Capture the cell that displays the provided text and extract its [x, y] central coordinate. 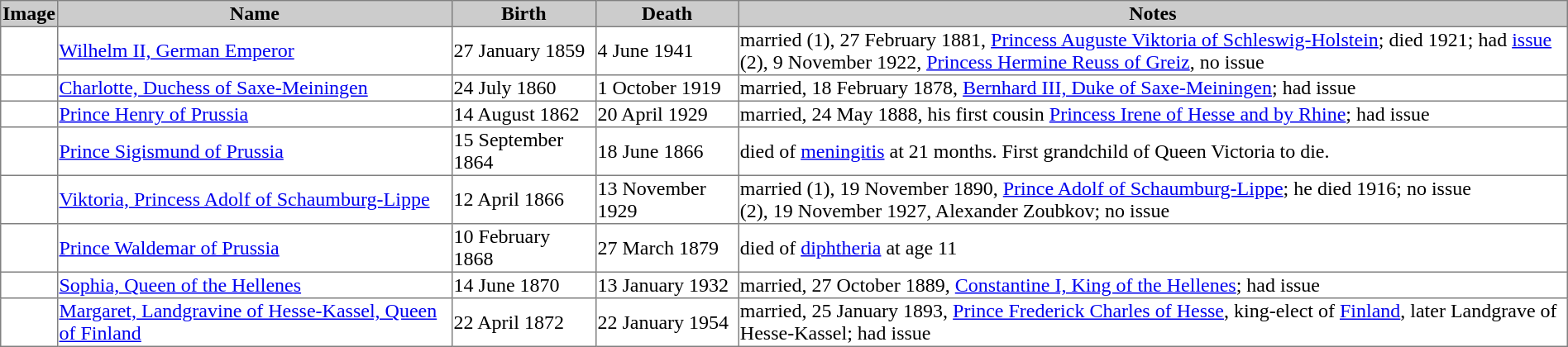
22 January 1954 [667, 322]
Image [29, 14]
13 January 1932 [667, 285]
married, 24 May 1888, his first cousin Princess Irene of Hesse and by Rhine; had issue [1153, 114]
Notes [1153, 14]
married, 25 January 1893, Prince Frederick Charles of Hesse, king-elect of Finland, later Landgrave of Hesse-Kassel; had issue [1153, 322]
1 October 1919 [667, 88]
Margaret, Landgravine of Hesse-Kassel, Queen of Finland [255, 322]
27 March 1879 [667, 248]
Prince Sigismund of Prussia [255, 151]
Name [255, 14]
died of diphtheria at age 11 [1153, 248]
Prince Waldemar of Prussia [255, 248]
married (1), 19 November 1890, Prince Adolf of Schaumburg-Lippe; he died 1916; no issue(2), 19 November 1927, Alexander Zoubkov; no issue [1153, 199]
22 April 1872 [523, 322]
Viktoria, Princess Adolf of Schaumburg-Lippe [255, 199]
24 July 1860 [523, 88]
14 June 1870 [523, 285]
20 April 1929 [667, 114]
married, 27 October 1889, Constantine I, King of the Hellenes; had issue [1153, 285]
Wilhelm II, German Emperor [255, 50]
18 June 1866 [667, 151]
13 November 1929 [667, 199]
Birth [523, 14]
Prince Henry of Prussia [255, 114]
4 June 1941 [667, 50]
15 September 1864 [523, 151]
Death [667, 14]
14 August 1862 [523, 114]
Sophia, Queen of the Hellenes [255, 285]
10 February 1868 [523, 248]
12 April 1866 [523, 199]
Charlotte, Duchess of Saxe-Meiningen [255, 88]
27 January 1859 [523, 50]
died of meningitis at 21 months. First grandchild of Queen Victoria to die. [1153, 151]
married, 18 February 1878, Bernhard III, Duke of Saxe-Meiningen; had issue [1153, 88]
